Locate the cell with the specified text and output its [X, Y] center coordinate. 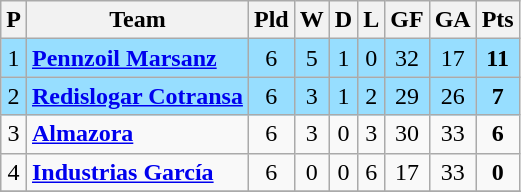
GF [407, 20]
5 [312, 58]
Team [137, 20]
7 [498, 96]
Pennzoil Marsanz [137, 58]
11 [498, 58]
Almazora [137, 134]
L [372, 20]
Pts [498, 20]
4 [14, 172]
P [14, 20]
Pld [271, 20]
Redislogar Cotransa [137, 96]
D [343, 20]
26 [452, 96]
GA [452, 20]
29 [407, 96]
Industrias García [137, 172]
32 [407, 58]
W [312, 20]
30 [407, 134]
